Identify which cell holds the provided text, then report its (X, Y) central coordinate. 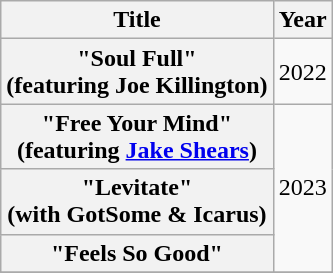
Title (137, 20)
"Soul Full"(featuring Joe Killington) (137, 72)
"Feels So Good" (137, 253)
"Levitate"(with GotSome & Icarus) (137, 202)
Year (302, 20)
2023 (302, 188)
"Free Your Mind"(featuring Jake Shears) (137, 136)
2022 (302, 72)
